Output the [X, Y] coordinate of the center of the cell containing the given text.  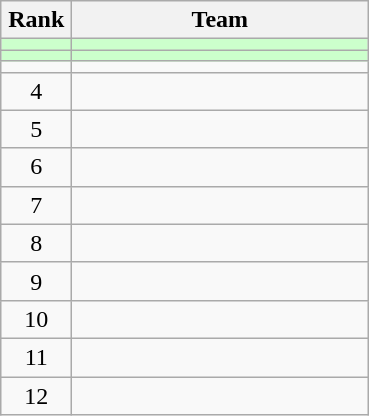
10 [36, 319]
5 [36, 129]
6 [36, 167]
7 [36, 205]
8 [36, 243]
9 [36, 281]
11 [36, 357]
Rank [36, 20]
4 [36, 91]
Team [220, 20]
12 [36, 395]
